Capture the cell that displays the provided text and extract its (x, y) central coordinate. 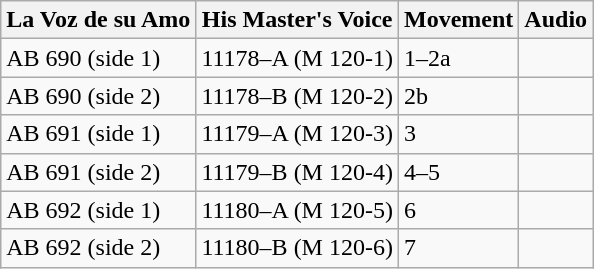
Audio (556, 20)
AB 690 (side 2) (98, 96)
AB 691 (side 2) (98, 172)
4–5 (458, 172)
AB 691 (side 1) (98, 134)
La Voz de su Amo (98, 20)
2b (458, 96)
6 (458, 210)
11180–A (M 120-5) (298, 210)
11179–A (M 120-3) (298, 134)
AB 692 (side 1) (98, 210)
11178–A (M 120-1) (298, 58)
11178–B (M 120-2) (298, 96)
AB 690 (side 1) (98, 58)
3 (458, 134)
11179–B (M 120-4) (298, 172)
1–2a (458, 58)
His Master's Voice (298, 20)
Movement (458, 20)
AB 692 (side 2) (98, 248)
7 (458, 248)
11180–B (M 120-6) (298, 248)
